Provide the [x, y] coordinate of the cell's center where the given text is located.  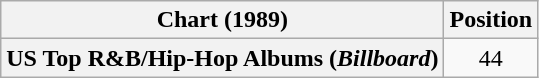
Position [491, 20]
Chart (1989) [222, 20]
US Top R&B/Hip-Hop Albums (Billboard) [222, 58]
44 [491, 58]
